Search for the cell housing the specified text and yield its (X, Y) center coordinate. 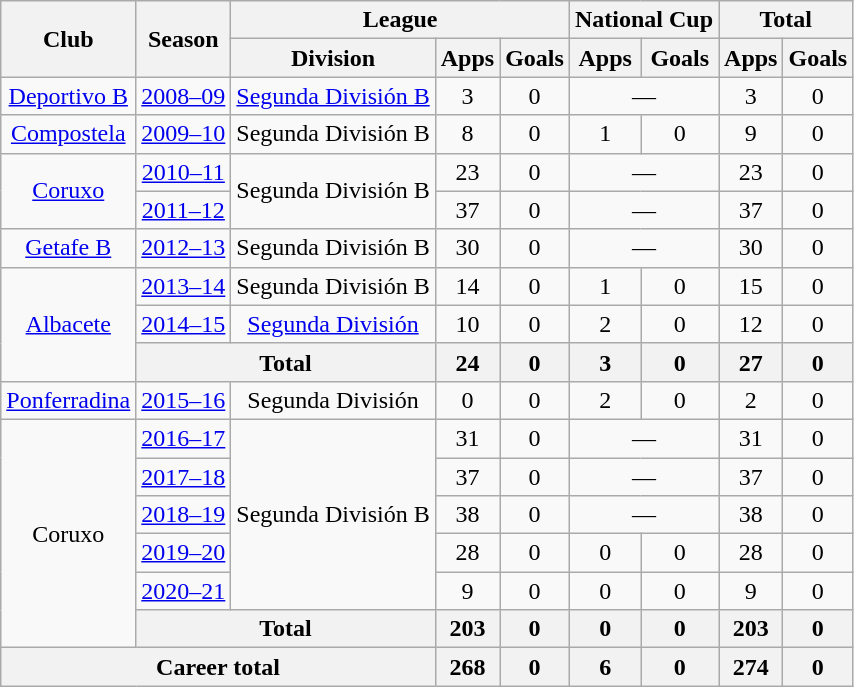
Albacete (68, 324)
24 (467, 362)
268 (467, 667)
2015–16 (184, 400)
Deportivo B (68, 96)
2012–13 (184, 248)
Club (68, 39)
2019–20 (184, 553)
National Cup (644, 20)
2017–18 (184, 477)
League (400, 20)
2018–19 (184, 515)
2009–10 (184, 134)
6 (605, 667)
10 (467, 324)
2013–14 (184, 286)
2016–17 (184, 438)
2011–12 (184, 210)
2014–15 (184, 324)
2020–21 (184, 591)
2010–11 (184, 172)
14 (467, 286)
Ponferradina (68, 400)
Career total (218, 667)
12 (751, 324)
15 (751, 286)
Season (184, 39)
8 (467, 134)
2008–09 (184, 96)
Division (333, 58)
274 (751, 667)
Getafe B (68, 248)
27 (751, 362)
Compostela (68, 134)
